Capture the cell that displays the provided text and extract its [X, Y] central coordinate. 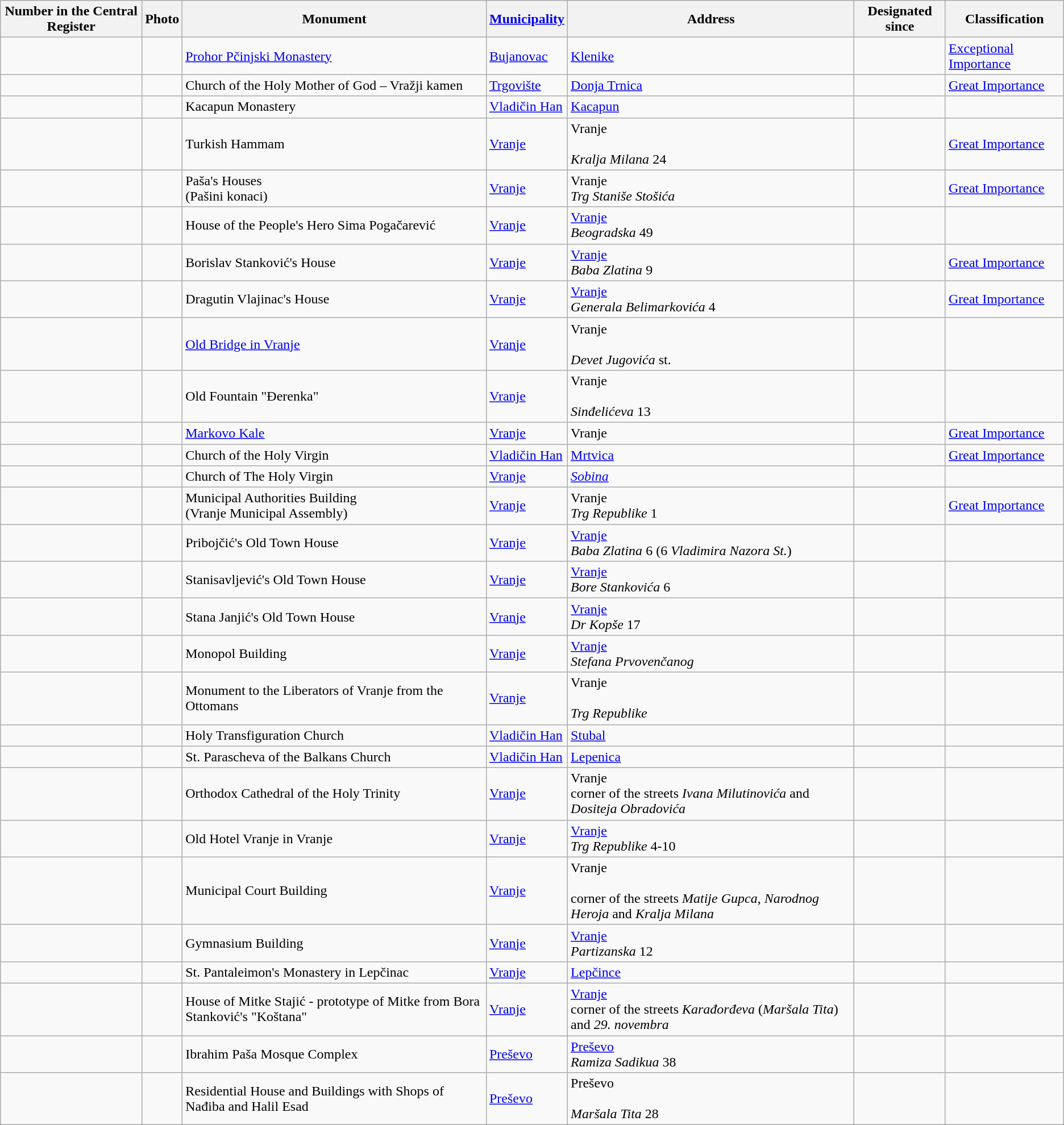
Exceptional Importance [1004, 56]
Classification [1004, 19]
Old Hotel Vranje in Vranje [334, 839]
Monument [334, 19]
Turkish Hammam [334, 144]
Monopol Building [334, 653]
Donja Trnica [711, 85]
Stana Janjić's Old Town House [334, 617]
Designated since [900, 19]
Ibrahim Paša Mosque Complex [334, 1053]
VranjeDevet Jugovića st. [711, 344]
Monument to the Liberators of Vranje from the Ottomans [334, 698]
Church of the Holy Mother of God – Vražji kamen [334, 85]
VranjeTrg Republike 1 [711, 506]
VranjeKralja Milana 24 [711, 144]
Residential House and Buildings with Shops of Nađiba and Halil Esad [334, 1099]
Kacapun Monastery [334, 107]
St. Parascheva of the Balkans Church [334, 757]
VranjeTrg Staniše Stošića [711, 189]
Bujanovac [526, 56]
Address [711, 19]
VranjeBore Stankovića 6 [711, 580]
Borislav Stanković's House [334, 262]
Lepenica [711, 757]
Vranje corner of the streets Ivana Milutinovića and Dositeja Obradovića [711, 794]
Gymnasium Building [334, 943]
St. Pantaleimon's Monastery in Lepčinac [334, 972]
Church of the Holy Virgin [334, 455]
Trgovište [526, 85]
Paša's Houses(Pašini konaci) [334, 189]
VranjeDr Kopše 17 [711, 617]
House of the People's Hero Sima Pogačarević [334, 225]
VranjeStefana Prvovenčanog [711, 653]
House of Mitke Stajić - prototype of Mitke from Bora Stanković's "Koštana" [334, 1009]
Sobina [711, 477]
Photo [163, 19]
Stanisavljević's Old Town House [334, 580]
PreševoMaršala Tita 28 [711, 1099]
Klenike [711, 56]
Markovo Kale [334, 433]
VranjeGenerala Belimarkovića 4 [711, 299]
Old Bridge in Vranje [334, 344]
Orthodox Cathedral of the Holy Trinity [334, 794]
VranjeTrg Republike [711, 698]
Municipal Authorities Building(Vranje Municipal Assembly) [334, 506]
Old Fountain "Đerenka" [334, 396]
PreševoRamiza Sadikua 38 [711, 1053]
VranjeBeogradska 49 [711, 225]
Prohor Pčinjski Monastery [334, 56]
VranjeTrg Republike 4-10 [711, 839]
Lepčince [711, 972]
Holy Transfiguration Church [334, 735]
Vranjecorner of the streets Karađorđeva (Maršala Tita) and 29. novembra [711, 1009]
Pribojčić's Old Town House [334, 543]
Mrtvica [711, 455]
VranjeSinđelićeva 13 [711, 396]
Number in the Central Register [72, 19]
Kacapun [711, 107]
VranjeBaba Zlatina 9 [711, 262]
Municipal Court Building [334, 891]
VranjeBaba Zlatina 6 (6 Vladimira Nazora St.) [711, 543]
Vranjecorner of the streets Matije Gupca, Narodnog Heroja and Kralja Milana [711, 891]
Church of The Holy Virgin [334, 477]
Municipality [526, 19]
VranjePartizanska 12 [711, 943]
Stubal [711, 735]
Dragutin Vlajinac's House [334, 299]
